Identify which cell holds the provided text, then report its [X, Y] central coordinate. 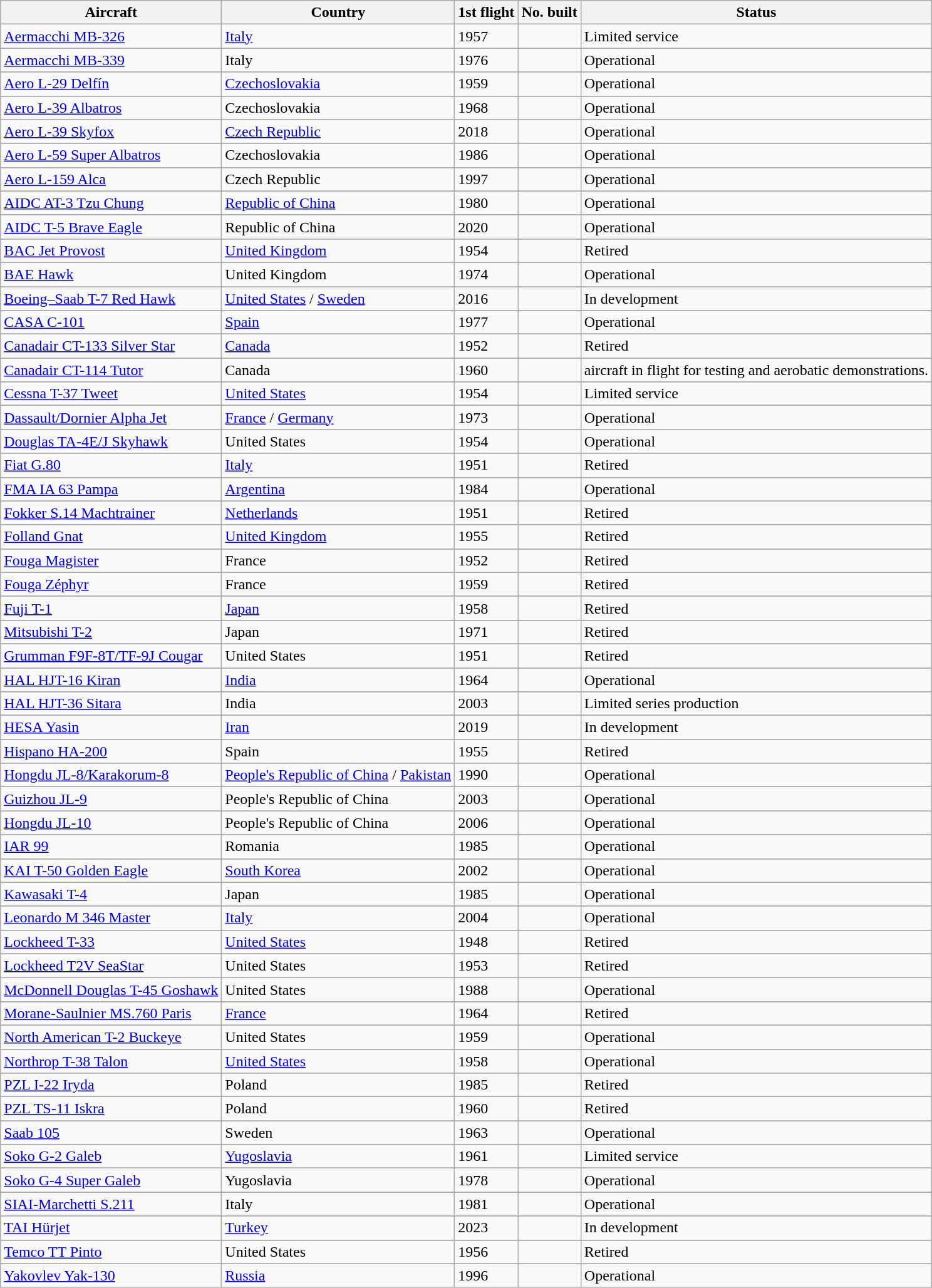
TAI Hürjet [111, 1228]
Soko G-2 Galeb [111, 1157]
2023 [486, 1228]
1961 [486, 1157]
Hongdu JL-8/Karakorum-8 [111, 775]
Mitsubishi T-2 [111, 632]
1968 [486, 108]
PZL TS-11 Iskra [111, 1109]
HAL HJT-16 Kiran [111, 679]
Soko G-4 Super Galeb [111, 1180]
BAE Hawk [111, 274]
2006 [486, 823]
United States / Sweden [338, 299]
FMA IA 63 Pampa [111, 489]
Romania [338, 847]
Turkey [338, 1228]
Boeing–Saab T-7 Red Hawk [111, 299]
Douglas TA-4E/J Skyhawk [111, 441]
Aircraft [111, 13]
1984 [486, 489]
Morane-Saulnier MS.760 Paris [111, 1013]
1st flight [486, 13]
1948 [486, 942]
McDonnell Douglas T-45 Goshawk [111, 989]
KAI T-50 Golden Eagle [111, 870]
2004 [486, 918]
Aermacchi MB-339 [111, 60]
1986 [486, 155]
Yakovlev Yak-130 [111, 1275]
Fokker S.14 Machtrainer [111, 513]
Cessna T-37 Tweet [111, 394]
1996 [486, 1275]
Temco TT Pinto [111, 1252]
Hispano HA-200 [111, 751]
1974 [486, 274]
Hongdu JL-10 [111, 823]
Lockheed T2V SeaStar [111, 966]
People's Republic of China / Pakistan [338, 775]
1963 [486, 1133]
1981 [486, 1204]
SIAI-Marchetti S.211 [111, 1204]
Status [756, 13]
Canadair CT-114 Tutor [111, 370]
Aero L-39 Albatros [111, 108]
HESA Yasin [111, 728]
2019 [486, 728]
Country [338, 13]
No. built [549, 13]
North American T-2 Buckeye [111, 1037]
Fiat G.80 [111, 465]
2016 [486, 299]
PZL I-22 Iryda [111, 1085]
1973 [486, 418]
Sweden [338, 1133]
Limited series production [756, 704]
1956 [486, 1252]
1953 [486, 966]
AIDC T-5 Brave Eagle [111, 227]
AIDC AT-3 Tzu Chung [111, 203]
aircraft in flight for testing and aerobatic demonstrations. [756, 370]
Lockheed T-33 [111, 942]
Fouga Zéphyr [111, 584]
1977 [486, 322]
Folland Gnat [111, 537]
Argentina [338, 489]
IAR 99 [111, 847]
South Korea [338, 870]
Northrop T-38 Talon [111, 1061]
Fuji T-1 [111, 608]
Aero L-39 Skyfox [111, 131]
Grumman F9F-8T/TF-9J Cougar [111, 656]
France / Germany [338, 418]
1976 [486, 60]
Fouga Magister [111, 560]
1990 [486, 775]
Dassault/Dornier Alpha Jet [111, 418]
Leonardo M 346 Master [111, 918]
Kawasaki T-4 [111, 894]
Aero L-59 Super Albatros [111, 155]
HAL HJT-36 Sitara [111, 704]
Aero L-159 Alca [111, 179]
Netherlands [338, 513]
CASA C-101 [111, 322]
Russia [338, 1275]
1997 [486, 179]
2018 [486, 131]
Aero L-29 Delfín [111, 84]
Guizhou JL-9 [111, 799]
2002 [486, 870]
Iran [338, 728]
1980 [486, 203]
BAC Jet Provost [111, 250]
2020 [486, 227]
Aermacchi MB-326 [111, 36]
Canadair CT-133 Silver Star [111, 346]
1971 [486, 632]
1988 [486, 989]
1957 [486, 36]
1978 [486, 1180]
Saab 105 [111, 1133]
